Locate the cell with the specified text and output its (x, y) center coordinate. 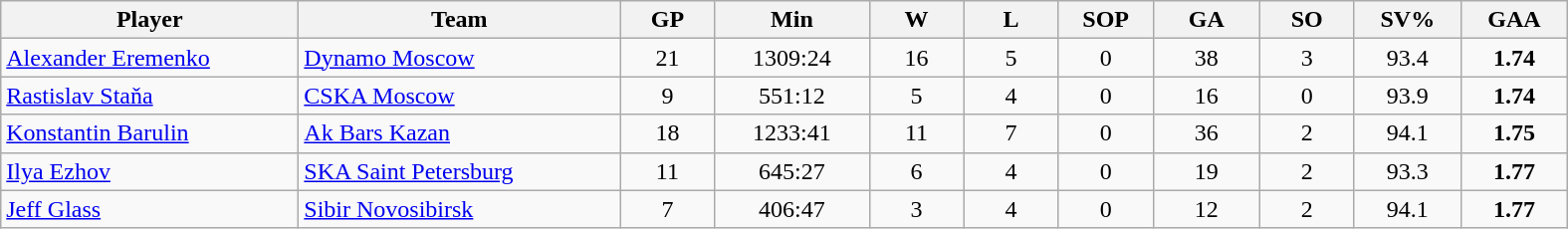
36 (1207, 133)
SKA Saint Petersburg (460, 171)
38 (1207, 58)
19 (1207, 171)
Ak Bars Kazan (460, 133)
Alexander Eremenko (149, 58)
Player (149, 20)
1309:24 (792, 58)
645:27 (792, 171)
Min (792, 20)
Ilya Ezhov (149, 171)
GP (667, 20)
18 (667, 133)
SO (1306, 20)
1.75 (1513, 133)
12 (1207, 209)
Konstantin Barulin (149, 133)
Team (460, 20)
406:47 (792, 209)
Jeff Glass (149, 209)
93.4 (1408, 58)
93.9 (1408, 96)
W (916, 20)
551:12 (792, 96)
SOP (1105, 20)
6 (916, 171)
93.3 (1408, 171)
L (1011, 20)
SV% (1408, 20)
1233:41 (792, 133)
Dynamo Moscow (460, 58)
GAA (1513, 20)
9 (667, 96)
GA (1207, 20)
CSKA Moscow (460, 96)
21 (667, 58)
Sibir Novosibirsk (460, 209)
Rastislav Staňa (149, 96)
